Determine the (x, y) coordinate at the center of the cell enclosing the given text.  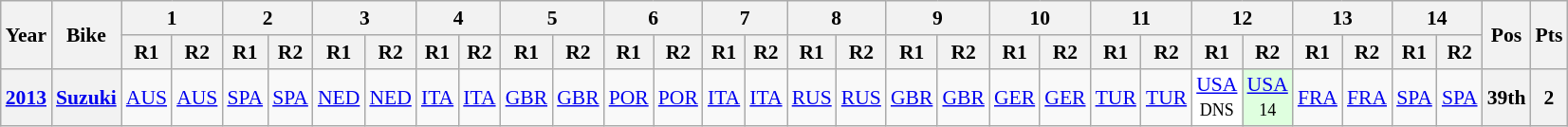
5 (552, 18)
Pos (1506, 34)
11 (1142, 18)
USADNS (1216, 97)
Suzuki (86, 97)
3 (364, 18)
1 (173, 18)
Pts (1548, 34)
9 (937, 18)
39th (1506, 97)
2013 (27, 97)
7 (746, 18)
10 (1040, 18)
8 (837, 18)
12 (1243, 18)
Bike (86, 34)
USA14 (1267, 97)
6 (654, 18)
14 (1436, 18)
Year (27, 34)
4 (459, 18)
13 (1342, 18)
